Provide the (X, Y) coordinate of the cell's center where the given text is located.  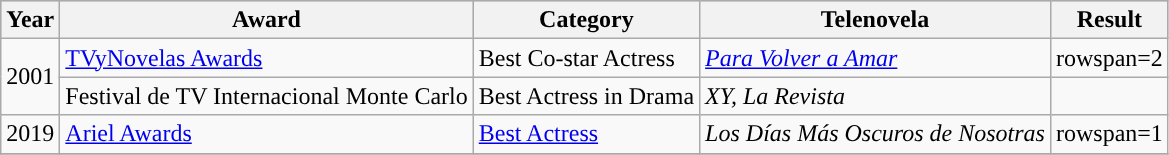
Festival de TV Internacional Monte Carlo (266, 96)
XY, La Revista (876, 96)
2019 (30, 134)
Year (30, 20)
rowspan=1 (1109, 134)
Ariel Awards (266, 134)
2001 (30, 77)
Category (586, 20)
Para Volver a Amar (876, 58)
Award (266, 20)
Los Días Más Oscuros de Nosotras (876, 134)
Result (1109, 20)
TVyNovelas Awards (266, 58)
Telenovela (876, 20)
Best Co-star Actress (586, 58)
Best Actress in Drama (586, 96)
Best Actress (586, 134)
rowspan=2 (1109, 58)
